Provide the (x, y) coordinate of the cell's center where the given text is located.  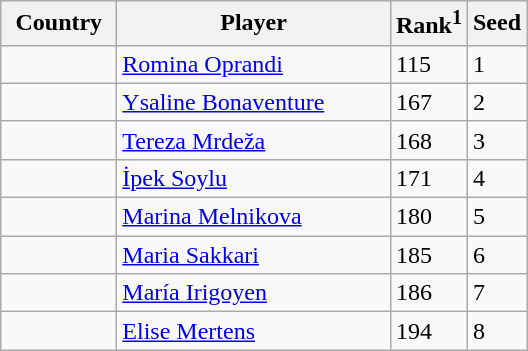
3 (496, 140)
2 (496, 102)
167 (428, 102)
168 (428, 140)
4 (496, 178)
Country (59, 24)
Ysaline Bonaventure (254, 102)
Romina Oprandi (254, 64)
7 (496, 293)
185 (428, 255)
186 (428, 293)
1 (496, 64)
María Irigoyen (254, 293)
180 (428, 217)
6 (496, 255)
171 (428, 178)
Elise Mertens (254, 331)
194 (428, 331)
115 (428, 64)
8 (496, 331)
İpek Soylu (254, 178)
Player (254, 24)
Marina Melnikova (254, 217)
5 (496, 217)
Maria Sakkari (254, 255)
Seed (496, 24)
Tereza Mrdeža (254, 140)
Rank1 (428, 24)
